Scan for the cell matching the given text and deliver its (X, Y) coordinate at center. 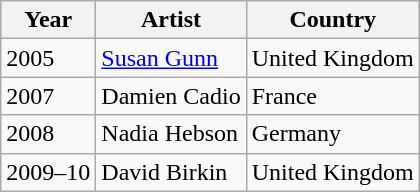
2005 (48, 58)
Susan Gunn (171, 58)
Damien Cadio (171, 96)
Year (48, 20)
Country (332, 20)
Nadia Hebson (171, 134)
Germany (332, 134)
2008 (48, 134)
Artist (171, 20)
2009–10 (48, 172)
David Birkin (171, 172)
France (332, 96)
2007 (48, 96)
